Search for the cell housing the specified text and yield its (X, Y) center coordinate. 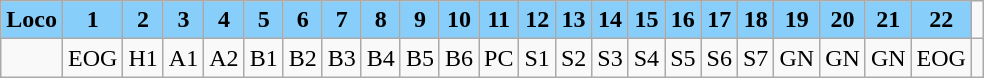
B3 (342, 58)
S2 (573, 58)
S1 (537, 58)
9 (420, 20)
B2 (302, 58)
16 (683, 20)
6 (302, 20)
S6 (719, 58)
21 (888, 20)
4 (224, 20)
14 (610, 20)
PC (499, 58)
2 (143, 20)
B4 (380, 58)
17 (719, 20)
A2 (224, 58)
Loco (32, 20)
18 (755, 20)
B1 (264, 58)
11 (499, 20)
A1 (183, 58)
12 (537, 20)
5 (264, 20)
15 (646, 20)
7 (342, 20)
22 (941, 20)
S7 (755, 58)
10 (458, 20)
1 (92, 20)
13 (573, 20)
S3 (610, 58)
3 (183, 20)
8 (380, 20)
S4 (646, 58)
B6 (458, 58)
20 (843, 20)
B5 (420, 58)
19 (797, 20)
S5 (683, 58)
H1 (143, 58)
